Detect which cell encompasses the target text, then output its (x, y) center coordinate. 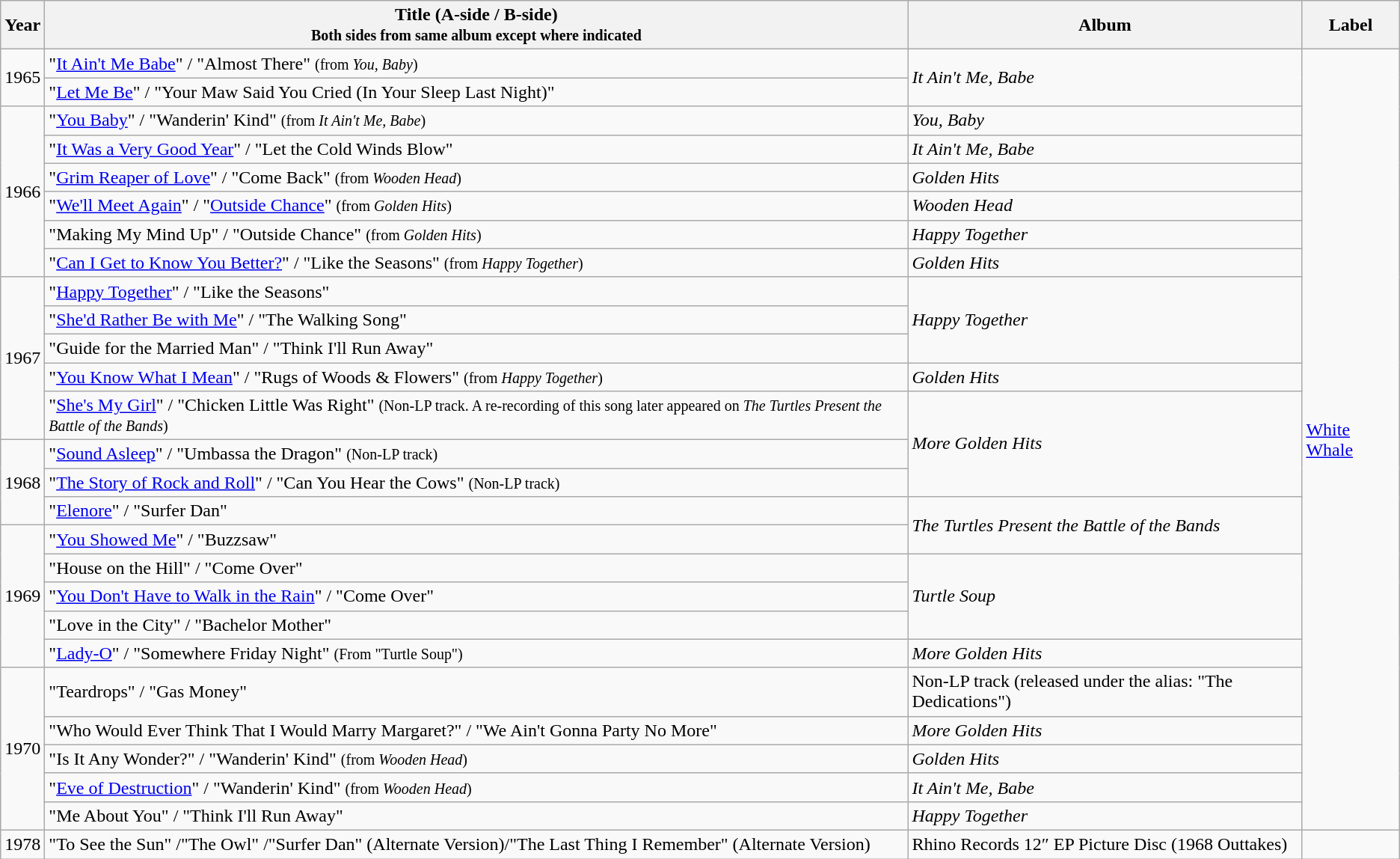
"You Showed Me" / "Buzzsaw" (476, 539)
"You Baby" / "Wanderin' Kind" (from It Ain't Me, Babe) (476, 120)
"House on the Hill" / "Come Over" (476, 568)
1978 (22, 844)
"Let Me Be" / "Your Maw Said You Cried (In Your Sleep Last Night)" (476, 92)
Title (A-side / B-side)Both sides from same album except where indicated (476, 25)
1967 (22, 358)
Rhino Records 12″ EP Picture Disc (1968 Outtakes) (1105, 844)
Non-LP track (released under the alias: "The Dedications") (1105, 691)
"Is It Any Wonder?" / "Wanderin' Kind" (from Wooden Head) (476, 759)
"Elenore" / "Surfer Dan" (476, 511)
"Who Would Ever Think That I Would Marry Margaret?" / "We Ain't Gonna Party No More" (476, 730)
Label (1351, 25)
"Teardrops" / "Gas Money" (476, 691)
1968 (22, 483)
You, Baby (1105, 120)
"Lady-O" / "Somewhere Friday Night" (From "Turtle Soup") (476, 653)
The Turtles Present the Battle of the Bands (1105, 525)
1970 (22, 748)
"Sound Asleep" / "Umbassa the Dragon" (Non-LP track) (476, 454)
"Can I Get to Know You Better?" / "Like the Seasons" (from Happy Together) (476, 263)
"Me About You" / "Think I'll Run Away" (476, 816)
"You Don't Have to Walk in the Rain" / "Come Over" (476, 596)
"It Was a Very Good Year" / "Let the Cold Winds Blow" (476, 149)
Turtle Soup (1105, 596)
"It Ain't Me Babe" / "Almost There" (from You, Baby) (476, 64)
"Grim Reaper of Love" / "Come Back" (from Wooden Head) (476, 177)
1966 (22, 192)
"Happy Together" / "Like the Seasons" (476, 291)
"Love in the City" / "Bachelor Mother" (476, 625)
White Whale (1351, 440)
"We'll Meet Again" / "Outside Chance" (from Golden Hits) (476, 206)
"She'd Rather Be with Me" / "The Walking Song" (476, 320)
"To See the Sun" /"The Owl" /"Surfer Dan" (Alternate Version)/"The Last Thing I Remember" (Alternate Version) (476, 844)
1969 (22, 596)
"You Know What I Mean" / "Rugs of Woods & Flowers" (from Happy Together) (476, 376)
Year (22, 25)
"Guide for the Married Man" / "Think I'll Run Away" (476, 348)
"Eve of Destruction" / "Wanderin' Kind" (from Wooden Head) (476, 787)
Wooden Head (1105, 206)
"Making My Mind Up" / "Outside Chance" (from Golden Hits) (476, 234)
1965 (22, 78)
"The Story of Rock and Roll" / "Can You Hear the Cows" (Non-LP track) (476, 483)
Album (1105, 25)
